Pinpoint the cell where the given text exists, returning its [x, y] midpoint coordinate. 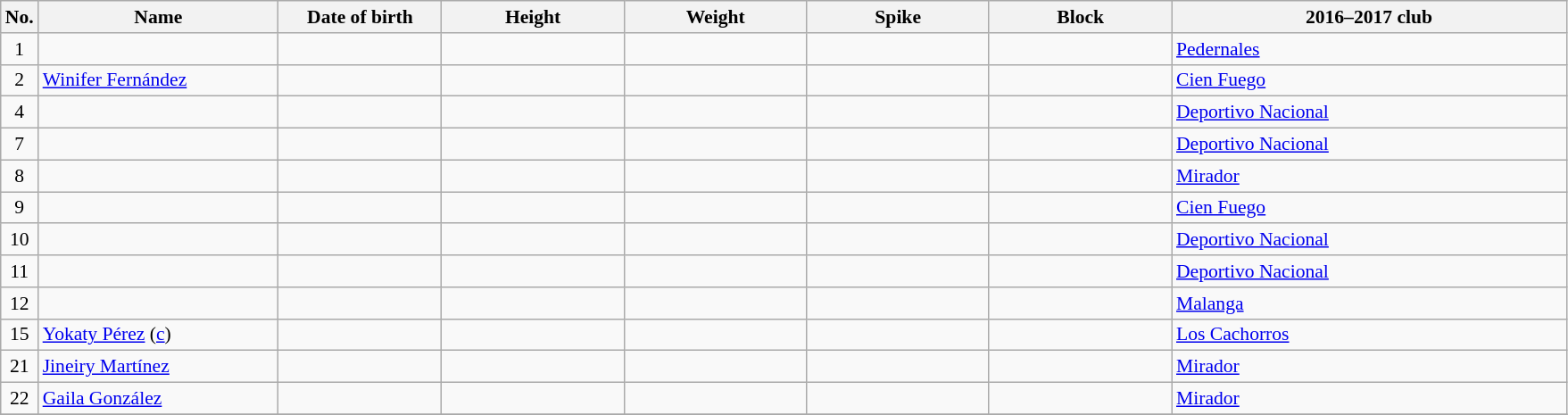
Height [534, 17]
11 [20, 271]
Block [1080, 17]
Los Cachorros [1369, 335]
Yokaty Pérez (c) [159, 335]
Spike [898, 17]
Date of birth [361, 17]
Gaila González [159, 399]
Weight [716, 17]
Jineiry Martínez [159, 367]
2016–2017 club [1369, 17]
4 [20, 112]
21 [20, 367]
10 [20, 240]
7 [20, 145]
Pedernales [1369, 49]
1 [20, 49]
8 [20, 176]
No. [20, 17]
22 [20, 399]
12 [20, 303]
15 [20, 335]
Name [159, 17]
9 [20, 208]
Malanga [1369, 303]
Winifer Fernández [159, 80]
2 [20, 80]
